Scan for the cell matching the given text and deliver its (x, y) coordinate at center. 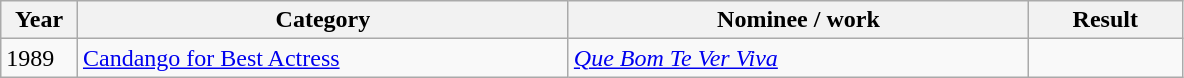
Nominee / work (798, 20)
Category (322, 20)
Candango for Best Actress (322, 58)
Que Bom Te Ver Viva (798, 58)
Result (1106, 20)
Year (40, 20)
1989 (40, 58)
